Determine the (X, Y) coordinate at the center of the cell enclosing the given text.  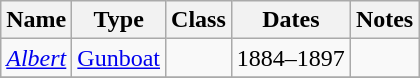
Name (36, 20)
1884–1897 (290, 58)
Gunboat (119, 58)
Dates (290, 20)
Class (199, 20)
Type (119, 20)
Albert (36, 58)
Notes (384, 20)
